Extract the [X, Y] coordinate from the center of the cell holding the provided text.  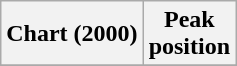
Peakposition [189, 34]
Chart (2000) [72, 34]
